Return [X, Y] of the center of cell containing provided text 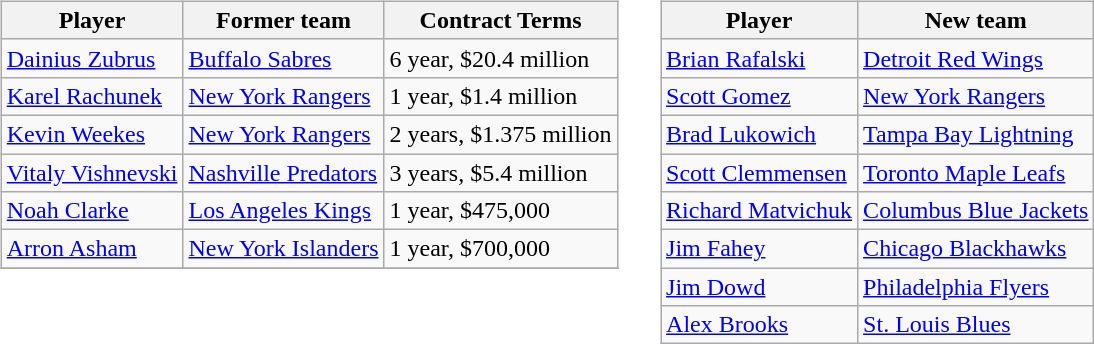
Dainius Zubrus [92, 58]
1 year, $475,000 [500, 211]
1 year, $1.4 million [500, 96]
New York Islanders [284, 249]
6 year, $20.4 million [500, 58]
Former team [284, 20]
Buffalo Sabres [284, 58]
New team [976, 20]
Tampa Bay Lightning [976, 134]
Detroit Red Wings [976, 58]
2 years, $1.375 million [500, 134]
Toronto Maple Leafs [976, 173]
Arron Asham [92, 249]
Scott Gomez [760, 96]
Chicago Blackhawks [976, 249]
Jim Dowd [760, 287]
Contract Terms [500, 20]
Philadelphia Flyers [976, 287]
3 years, $5.4 million [500, 173]
Noah Clarke [92, 211]
Kevin Weekes [92, 134]
Nashville Predators [284, 173]
Alex Brooks [760, 325]
Brad Lukowich [760, 134]
Los Angeles Kings [284, 211]
Vitaly Vishnevski [92, 173]
1 year, $700,000 [500, 249]
Jim Fahey [760, 249]
Richard Matvichuk [760, 211]
Brian Rafalski [760, 58]
Karel Rachunek [92, 96]
Columbus Blue Jackets [976, 211]
Scott Clemmensen [760, 173]
St. Louis Blues [976, 325]
